Scan for the cell matching the given text and deliver its [x, y] coordinate at center. 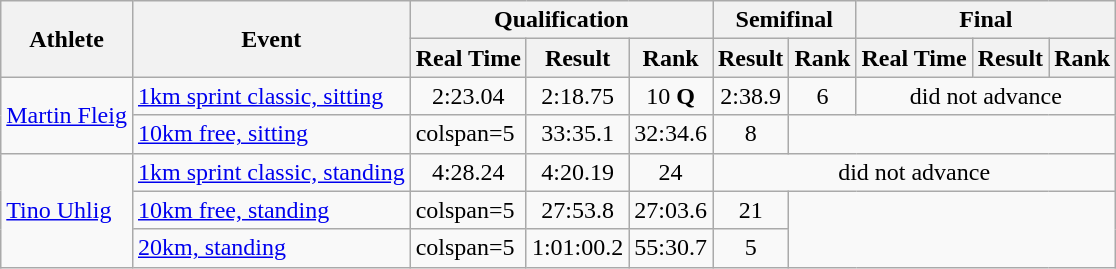
4:28.24 [468, 172]
27:53.8 [577, 210]
2:23.04 [468, 96]
10km free, standing [271, 210]
2:18.75 [577, 96]
Tino Uhlig [67, 210]
32:34.6 [671, 134]
2:38.9 [750, 96]
Semifinal [784, 20]
27:03.6 [671, 210]
20km, standing [271, 248]
8 [750, 134]
21 [750, 210]
24 [671, 172]
10 Q [671, 96]
55:30.7 [671, 248]
1:01:00.2 [577, 248]
Event [271, 39]
Martin Fleig [67, 115]
5 [750, 248]
6 [822, 96]
10km free, sitting [271, 134]
Athlete [67, 39]
Qualification [561, 20]
1km sprint classic, sitting [271, 96]
Final [986, 20]
4:20.19 [577, 172]
1km sprint classic, standing [271, 172]
33:35.1 [577, 134]
